Return the (X, Y) coordinate for the center point of the cell that contains the specified text.  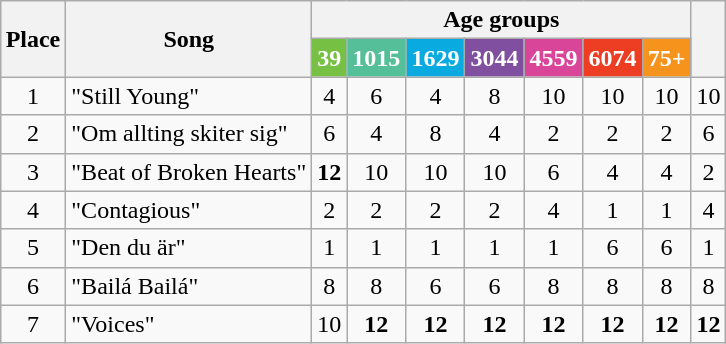
"Den du är" (189, 248)
"Bailá Bailá" (189, 286)
4559 (554, 58)
"Beat of Broken Hearts" (189, 172)
7 (33, 324)
75+ (666, 58)
"Contagious" (189, 210)
3044 (494, 58)
"Voices" (189, 324)
1015 (376, 58)
1629 (436, 58)
Song (189, 39)
3 (33, 172)
Place (33, 39)
39 (330, 58)
"Still Young" (189, 96)
Age groups (502, 20)
"Om allting skiter sig" (189, 134)
6074 (612, 58)
5 (33, 248)
